Output the [X, Y] coordinate of the center of the cell containing the given text.  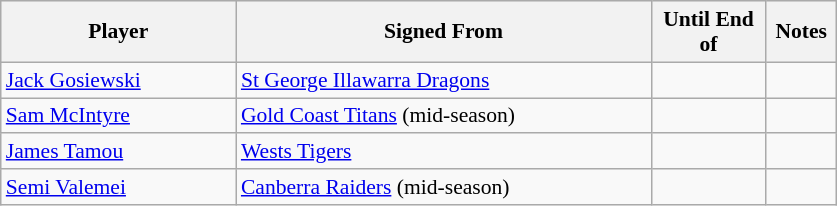
Notes [801, 32]
James Tamou [118, 152]
Wests Tigers [444, 152]
Canberra Raiders (mid-season) [444, 187]
Sam McIntyre [118, 116]
Until End of [708, 32]
Jack Gosiewski [118, 80]
Semi Valemei [118, 187]
Gold Coast Titans (mid-season) [444, 116]
Signed From [444, 32]
St George Illawarra Dragons [444, 80]
Player [118, 32]
